Return the [x, y] coordinate for the center point of the cell that contains the specified text.  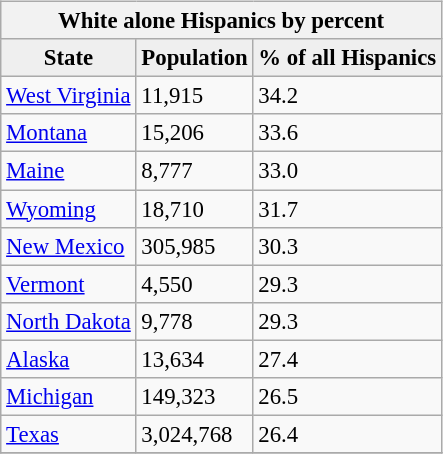
26.4 [347, 434]
30.3 [347, 246]
Maine [68, 171]
26.5 [347, 396]
34.2 [347, 96]
33.6 [347, 133]
3,024,768 [194, 434]
Montana [68, 133]
% of all Hispanics [347, 58]
15,206 [194, 133]
305,985 [194, 246]
Vermont [68, 284]
18,710 [194, 209]
Alaska [68, 359]
9,778 [194, 321]
White alone Hispanics by percent [222, 21]
Texas [68, 434]
North Dakota [68, 321]
Michigan [68, 396]
State [68, 58]
West Virginia [68, 96]
31.7 [347, 209]
8,777 [194, 171]
4,550 [194, 284]
Wyoming [68, 209]
13,634 [194, 359]
149,323 [194, 396]
New Mexico [68, 246]
27.4 [347, 359]
Population [194, 58]
11,915 [194, 96]
33.0 [347, 171]
